Return (X, Y) of the center of cell containing provided text 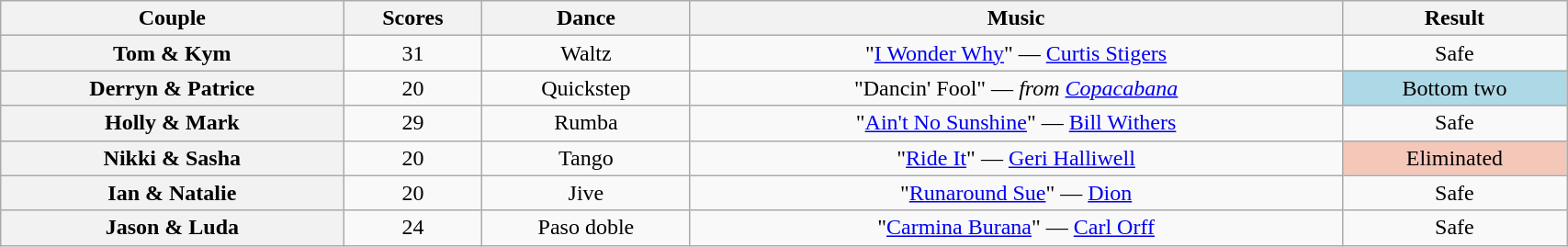
Tango (586, 158)
Scores (413, 18)
Eliminated (1454, 158)
"I Wonder Why" — Curtis Stigers (1016, 53)
Quickstep (586, 88)
Music (1016, 18)
"Ride It" — Geri Halliwell (1016, 158)
"Dancin' Fool" — from Copacabana (1016, 88)
Jive (586, 193)
Nikki & Sasha (173, 158)
Derryn & Patrice (173, 88)
Jason & Luda (173, 228)
Waltz (586, 53)
"Ain't No Sunshine" — Bill Withers (1016, 123)
24 (413, 228)
Rumba (586, 123)
"Runaround Sue" — Dion (1016, 193)
Couple (173, 18)
31 (413, 53)
Result (1454, 18)
Ian & Natalie (173, 193)
Bottom two (1454, 88)
Tom & Kym (173, 53)
29 (413, 123)
Paso doble (586, 228)
Holly & Mark (173, 123)
"Carmina Burana" — Carl Orff (1016, 228)
Dance (586, 18)
